For the text-containing cell, return its midpoint in (X, Y) coordinate format. 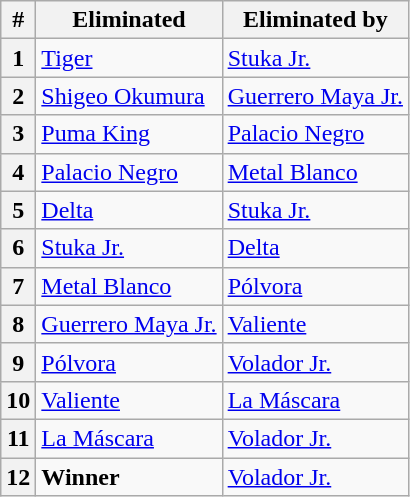
Tiger (129, 58)
11 (18, 438)
4 (18, 172)
Puma King (129, 134)
Eliminated (129, 20)
Eliminated by (315, 20)
1 (18, 58)
Shigeo Okumura (129, 96)
# (18, 20)
6 (18, 248)
9 (18, 362)
3 (18, 134)
5 (18, 210)
10 (18, 400)
2 (18, 96)
12 (18, 477)
8 (18, 324)
7 (18, 286)
Winner (129, 477)
